Detect which cell encompasses the target text, then output its [x, y] center coordinate. 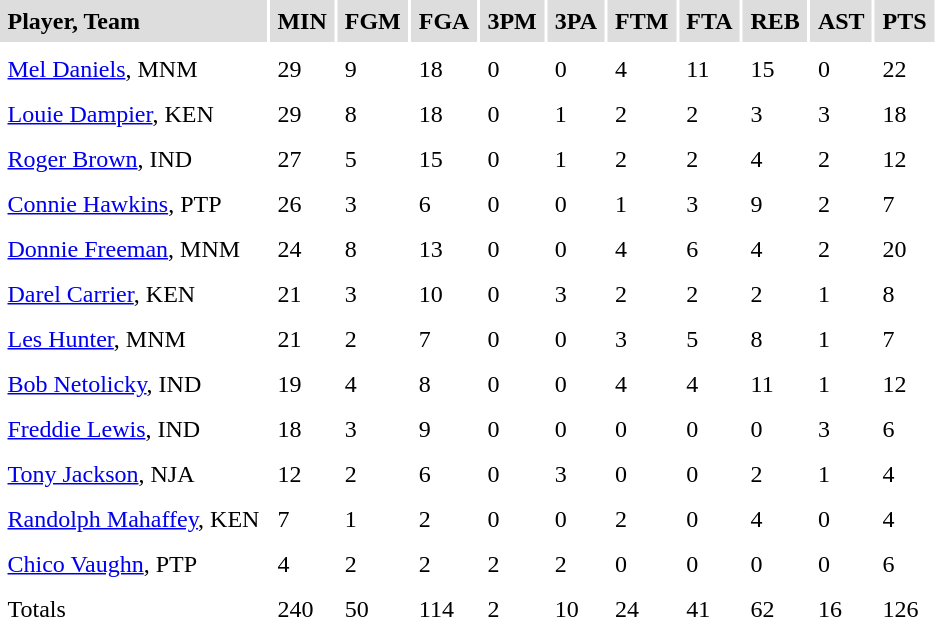
Darel Carrier, KEN [134, 294]
FTM [641, 21]
Player, Team [134, 21]
Connie Hawkins, PTP [134, 204]
Donnie Freeman, MNM [134, 249]
27 [302, 159]
Roger Brown, IND [134, 159]
FGM [372, 21]
Les Hunter, MNM [134, 339]
13 [444, 249]
24 [302, 249]
PTS [904, 21]
Chico Vaughn, PTP [134, 564]
Tony Jackson, NJA [134, 474]
FGA [444, 21]
Randolph Mahaffey, KEN [134, 519]
AST [841, 21]
Bob Netolicky, IND [134, 384]
3PM [512, 21]
MIN [302, 21]
3PA [576, 21]
10 [444, 294]
FTA [710, 21]
Freddie Lewis, IND [134, 429]
22 [904, 69]
19 [302, 384]
Mel Daniels, MNM [134, 69]
20 [904, 249]
REB [775, 21]
Louie Dampier, KEN [134, 114]
26 [302, 204]
